Output the (x, y) coordinate of the center of the cell containing the given text.  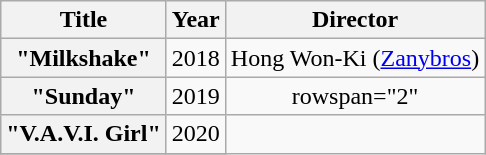
2018 (196, 58)
"V.A.V.I. Girl" (84, 134)
"Sunday" (84, 96)
Director (354, 20)
2020 (196, 134)
Hong Won-Ki (Zanybros) (354, 58)
rowspan="2" (354, 96)
Year (196, 20)
"Milkshake" (84, 58)
2019 (196, 96)
Title (84, 20)
